Pinpoint the cell where the given text exists, returning its (X, Y) midpoint coordinate. 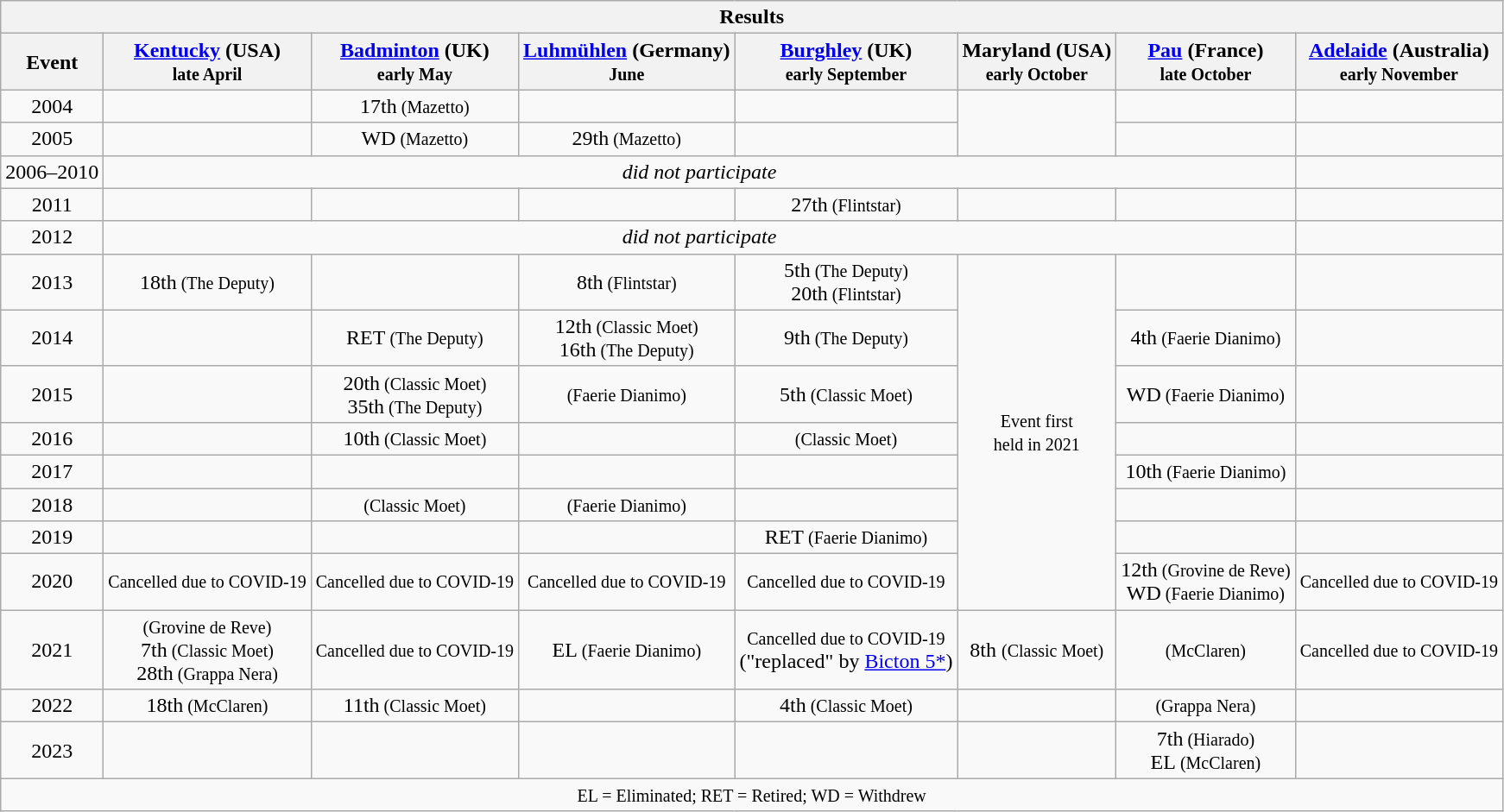
Badminton (UK)early May (414, 62)
2021 (52, 650)
20th (Classic Moet)35th (The Deputy) (414, 393)
8th (Classic Moet) (1037, 650)
2005 (52, 139)
2006–2010 (52, 172)
5th (The Deputy)20th (Flintstar) (846, 281)
(McClaren) (1206, 650)
2014 (52, 338)
RET (Faerie Dianimo) (846, 538)
11th (Classic Moet) (414, 706)
10th (Faerie Dianimo) (1206, 471)
17th (Mazetto) (414, 106)
18th (The Deputy) (207, 281)
18th (McClaren) (207, 706)
8th (Flintstar) (627, 281)
2013 (52, 281)
Kentucky (USA)late April (207, 62)
2004 (52, 106)
Cancelled due to COVID-19("replaced" by Bicton 5*) (846, 650)
Event (52, 62)
Event firstheld in 2021 (1037, 431)
2015 (52, 393)
2011 (52, 205)
RET (The Deputy) (414, 338)
Luhmühlen (Germany)June (627, 62)
EL = Eliminated; RET = Retired; WD = Withdrew (752, 795)
(Grappa Nera) (1206, 706)
Results (752, 17)
2016 (52, 438)
WD (Faerie Dianimo) (1206, 393)
27th (Flintstar) (846, 205)
4th (Classic Moet) (846, 706)
EL (Faerie Dianimo) (627, 650)
4th (Faerie Dianimo) (1206, 338)
Pau (France)late October (1206, 62)
7th (Hiarado)EL (McClaren) (1206, 751)
2018 (52, 505)
(Grovine de Reve)7th (Classic Moet)28th (Grappa Nera) (207, 650)
2023 (52, 751)
2017 (52, 471)
2012 (52, 237)
Adelaide (Australia)early November (1399, 62)
29th (Mazetto) (627, 139)
WD (Mazetto) (414, 139)
Maryland (USA)early October (1037, 62)
Burghley (UK)early September (846, 62)
12th (Classic Moet)16th (The Deputy) (627, 338)
2019 (52, 538)
2022 (52, 706)
12th (Grovine de Reve)WD (Faerie Dianimo) (1206, 582)
2020 (52, 582)
9th (The Deputy) (846, 338)
5th (Classic Moet) (846, 393)
10th (Classic Moet) (414, 438)
